Capture the cell that displays the provided text and extract its (X, Y) central coordinate. 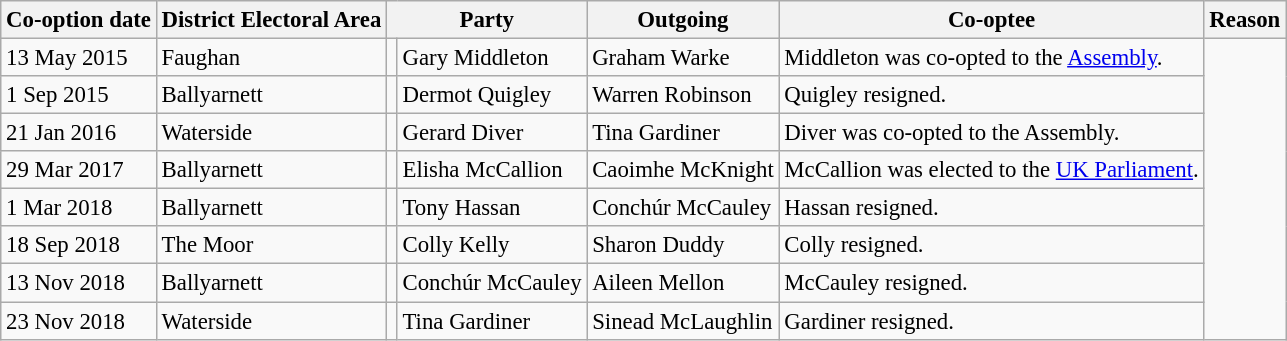
Middleton was co-opted to the Assembly. (992, 58)
McCallion was elected to the UK Parliament. (992, 170)
1 Mar 2018 (79, 208)
Aileen Mellon (683, 283)
Outgoing (683, 20)
Diver was co-opted to the Assembly. (992, 133)
McCauley resigned. (992, 283)
23 Nov 2018 (79, 321)
Gary Middleton (492, 58)
Graham Warke (683, 58)
21 Jan 2016 (79, 133)
Warren Robinson (683, 95)
Gardiner resigned. (992, 321)
29 Mar 2017 (79, 170)
Caoimhe McKnight (683, 170)
Co-option date (79, 20)
Co-optee (992, 20)
Tony Hassan (492, 208)
18 Sep 2018 (79, 245)
Sharon Duddy (683, 245)
Reason (1244, 20)
Dermot Quigley (492, 95)
Colly Kelly (492, 245)
Gerard Diver (492, 133)
Colly resigned. (992, 245)
Faughan (271, 58)
Elisha McCallion (492, 170)
1 Sep 2015 (79, 95)
13 May 2015 (79, 58)
Hassan resigned. (992, 208)
Party (487, 20)
The Moor (271, 245)
Sinead McLaughlin (683, 321)
District Electoral Area (271, 20)
Quigley resigned. (992, 95)
13 Nov 2018 (79, 283)
